Output the (x, y) coordinate of the center of the cell containing the given text.  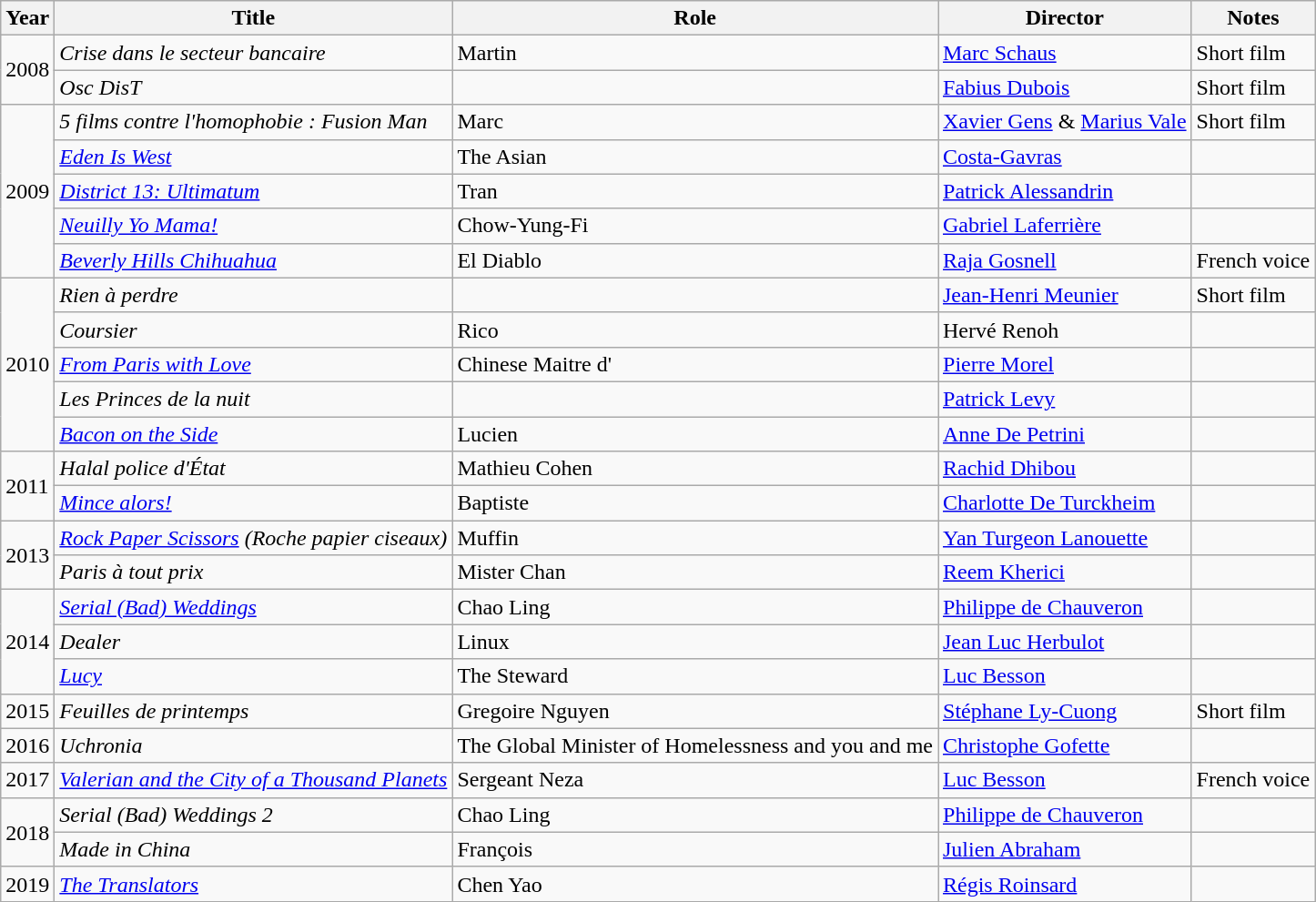
2014 (27, 642)
Gabriel Laferrière (1065, 226)
Director (1065, 18)
Serial (Bad) Weddings (253, 607)
Régis Roinsard (1065, 884)
Mince alors! (253, 503)
Halal police d'État (253, 469)
Marc Schaus (1065, 53)
2015 (27, 711)
Rachid Dhibou (1065, 469)
Patrick Levy (1065, 399)
Tran (695, 191)
Made in China (253, 849)
Hervé Renoh (1065, 329)
Fabius Dubois (1065, 87)
The Global Minister of Homelessness and you and me (695, 745)
Patrick Alessandrin (1065, 191)
Paris à tout prix (253, 573)
Coursier (253, 329)
Costa-Gavras (1065, 157)
2010 (27, 364)
Stéphane Ly-Cuong (1065, 711)
Martin (695, 53)
2009 (27, 191)
Title (253, 18)
Linux (695, 642)
Feuilles de printemps (253, 711)
Yan Turgeon Lanouette (1065, 538)
Reem Kherici (1065, 573)
District 13: Ultimatum (253, 191)
Julien Abraham (1065, 849)
The Asian (695, 157)
2013 (27, 555)
2011 (27, 486)
Chen Yao (695, 884)
Eden Is West (253, 157)
Les Princes de la nuit (253, 399)
Beverly Hills Chihuahua (253, 260)
Uchronia (253, 745)
Neuilly Yo Mama! (253, 226)
Serial (Bad) Weddings 2 (253, 815)
Raja Gosnell (1065, 260)
Valerian and the City of a Thousand Planets (253, 780)
2008 (27, 70)
François (695, 849)
Role (695, 18)
The Steward (695, 676)
Osc DisT (253, 87)
Gregoire Nguyen (695, 711)
Mister Chan (695, 573)
Bacon on the Side (253, 434)
2016 (27, 745)
Muffin (695, 538)
Chinese Maitre d' (695, 364)
Mathieu Cohen (695, 469)
Xavier Gens & Marius Vale (1065, 122)
Lucien (695, 434)
Rien à perdre (253, 295)
2018 (27, 832)
2019 (27, 884)
The Translators (253, 884)
5 films contre l'homophobie : Fusion Man (253, 122)
Rock Paper Scissors (Roche papier ciseaux) (253, 538)
Chow-Yung-Fi (695, 226)
Charlotte De Turckheim (1065, 503)
Jean Luc Herbulot (1065, 642)
Year (27, 18)
Marc (695, 122)
Crise dans le secteur bancaire (253, 53)
Notes (1253, 18)
Lucy (253, 676)
Sergeant Neza (695, 780)
Christophe Gofette (1065, 745)
Anne De Petrini (1065, 434)
Dealer (253, 642)
El Diablo (695, 260)
Pierre Morel (1065, 364)
Jean-Henri Meunier (1065, 295)
Rico (695, 329)
From Paris with Love (253, 364)
2017 (27, 780)
Baptiste (695, 503)
